Output the (x, y) coordinate of the center of the cell containing the given text.  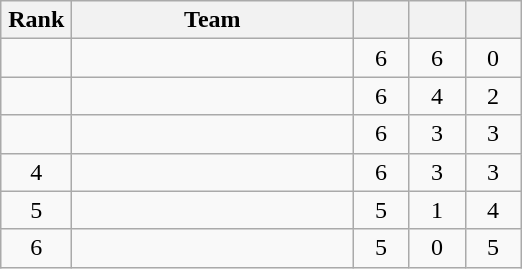
1 (437, 210)
Team (212, 20)
2 (493, 96)
Rank (36, 20)
